Extract the (X, Y) coordinate from the center of the cell holding the provided text.  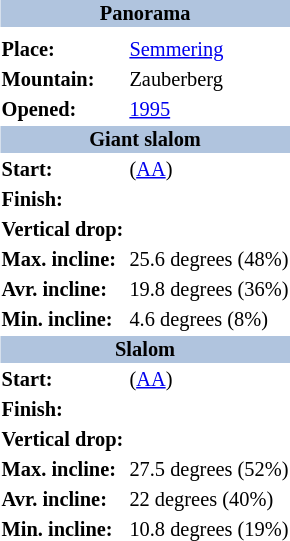
Giant slalom (145, 140)
22 degrees (40%) (209, 500)
Place: (62, 50)
Mountain: (62, 80)
Min. incline: (62, 320)
Slalom (145, 350)
27.5 degrees (52%) (209, 470)
Zauberberg (209, 80)
1995 (209, 110)
Panorama (145, 14)
19.8 degrees (36%) (209, 290)
Semmering (209, 50)
4.6 degrees (8%) (209, 320)
25.6 degrees (48%) (209, 260)
Opened: (62, 110)
